Provide the [X, Y] coordinate of the cell's center where the given text is located.  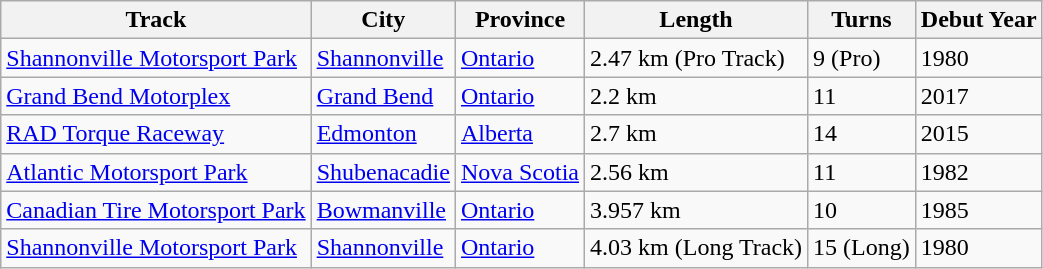
Bowmanville [383, 210]
Debut Year [978, 20]
Grand Bend [383, 96]
Province [520, 20]
15 (Long) [862, 248]
Alberta [520, 134]
Length [696, 20]
10 [862, 210]
Turns [862, 20]
Shubenacadie [383, 172]
Nova Scotia [520, 172]
1985 [978, 210]
2017 [978, 96]
2.2 km [696, 96]
Edmonton [383, 134]
2.7 km [696, 134]
2.56 km [696, 172]
Atlantic Motorsport Park [156, 172]
City [383, 20]
3.957 km [696, 210]
2015 [978, 134]
Canadian Tire Motorsport Park [156, 210]
RAD Torque Raceway [156, 134]
9 (Pro) [862, 58]
14 [862, 134]
4.03 km (Long Track) [696, 248]
2.47 km (Pro Track) [696, 58]
Track [156, 20]
1982 [978, 172]
Grand Bend Motorplex [156, 96]
